Scan for the cell matching the given text and deliver its [x, y] coordinate at center. 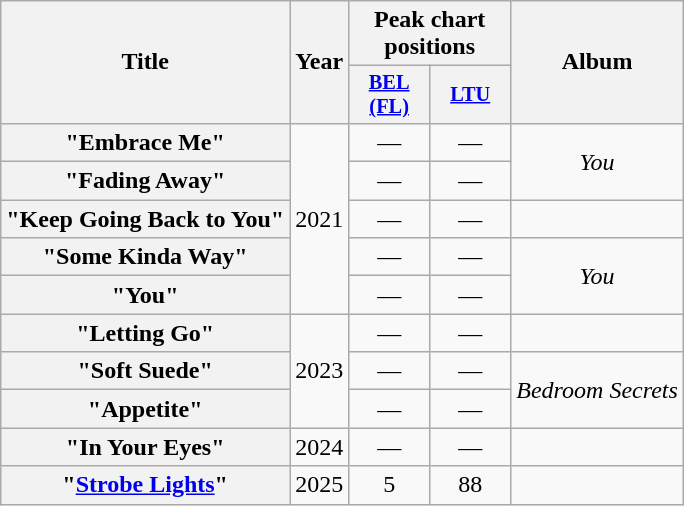
Bedroom Secrets [598, 390]
88 [470, 485]
5 [390, 485]
2023 [320, 371]
2025 [320, 485]
"Keep Going Back to You" [146, 219]
"In Your Eyes" [146, 447]
"Some Kinda Way" [146, 257]
LTU [470, 95]
2021 [320, 218]
"Strobe Lights" [146, 485]
BEL(FL) [390, 95]
"Appetite" [146, 409]
"Letting Go" [146, 333]
"Embrace Me" [146, 142]
Title [146, 62]
"Soft Suede" [146, 371]
Year [320, 62]
Peak chart positions [430, 34]
Album [598, 62]
"You" [146, 295]
"Fading Away" [146, 181]
2024 [320, 447]
